Determine the (X, Y) coordinate at the center of the cell enclosing the given text.  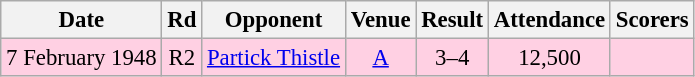
3–4 (452, 58)
12,500 (549, 58)
7 February 1948 (82, 58)
Opponent (274, 20)
Attendance (549, 20)
Rd (182, 20)
Date (82, 20)
Partick Thistle (274, 58)
Venue (380, 20)
R2 (182, 58)
Scorers (652, 20)
A (380, 58)
Result (452, 20)
